Find where the given text appears and provide that cell's center as (X, Y) coordinate. 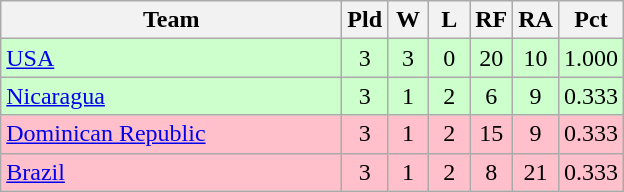
W (408, 20)
10 (536, 58)
Team (172, 20)
Pld (365, 20)
6 (492, 96)
RF (492, 20)
15 (492, 134)
Pct (590, 20)
USA (172, 58)
8 (492, 172)
Dominican Republic (172, 134)
1.000 (590, 58)
RA (536, 20)
20 (492, 58)
21 (536, 172)
L (450, 20)
0 (450, 58)
Nicaragua (172, 96)
Brazil (172, 172)
